Determine the (x, y) coordinate at the center of the cell enclosing the given text.  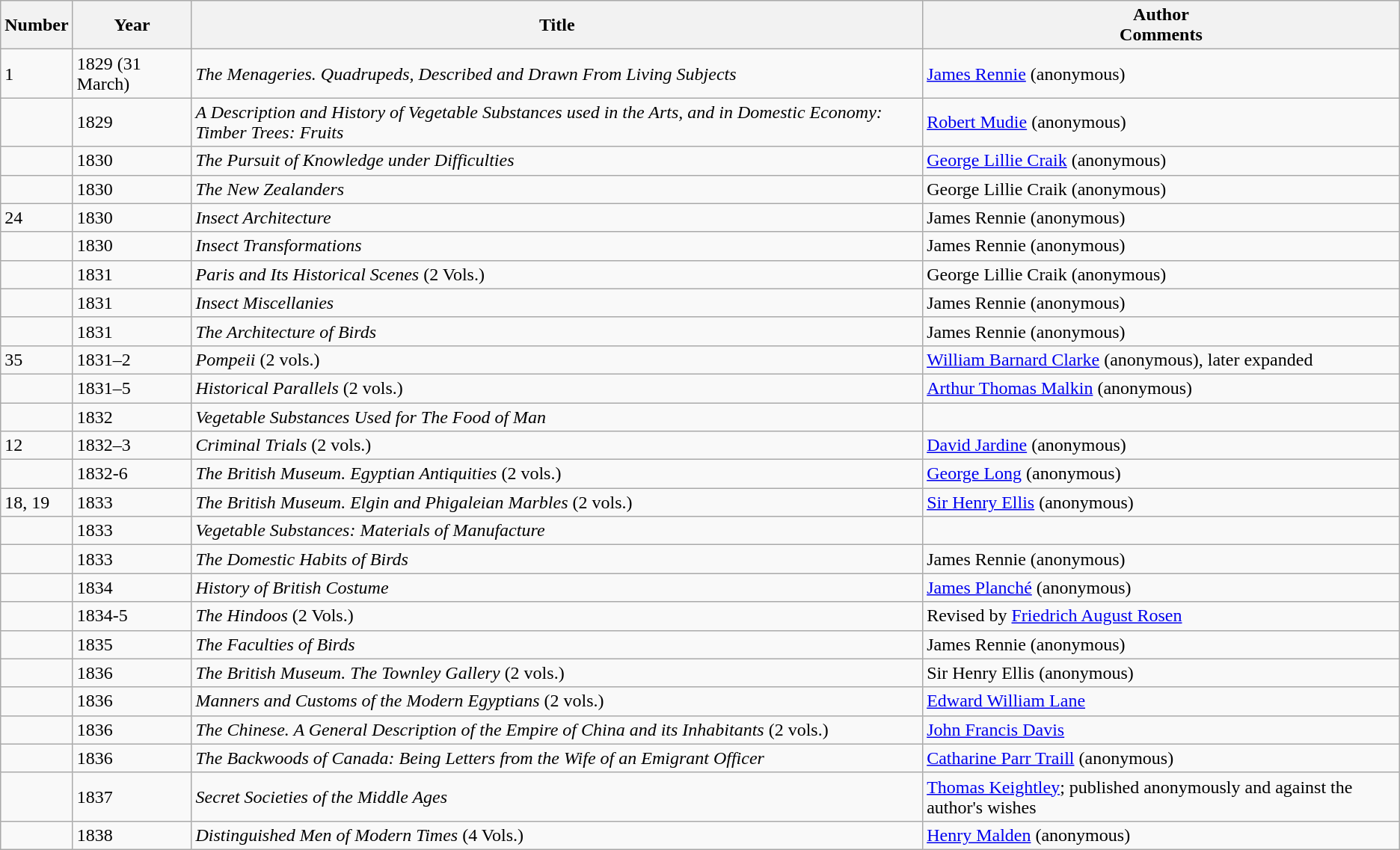
The Hindoos (2 Vols.) (557, 616)
William Barnard Clarke (anonymous), later expanded (1161, 360)
1838 (132, 835)
Distinguished Men of Modern Times (4 Vols.) (557, 835)
Paris and Its Historical Scenes (2 Vols.) (557, 274)
A Description and History of Vegetable Substances used in the Arts, and in Domestic Economy: Timber Trees: Fruits (557, 123)
The Faculties of Birds (557, 644)
1834-5 (132, 616)
18, 19 (37, 502)
12 (37, 446)
1829 (132, 123)
1829 (31 March) (132, 73)
1832 (132, 416)
Criminal Trials (2 vols.) (557, 446)
The New Zealanders (557, 189)
Insect Architecture (557, 218)
Henry Malden (anonymous) (1161, 835)
The Backwoods of Canada: Being Letters from the Wife of an Emigrant Officer (557, 758)
Thomas Keightley; published anonymously and against the author's wishes (1161, 797)
Catharine Parr Traill (anonymous) (1161, 758)
24 (37, 218)
Arthur Thomas Malkin (anonymous) (1161, 388)
1837 (132, 797)
35 (37, 360)
1832-6 (132, 474)
Number (37, 25)
Manners and Customs of the Modern Egyptians (2 vols.) (557, 701)
John Francis Davis (1161, 730)
The Pursuit of Knowledge under Difficulties (557, 161)
Secret Societies of the Middle Ages (557, 797)
The British Museum. The Townley Gallery (2 vols.) (557, 673)
Insect Miscellanies (557, 303)
The Menageries. Quadrupeds, Described and Drawn From Living Subjects (557, 73)
James Planché (anonymous) (1161, 588)
AuthorComments (1161, 25)
The British Museum. Elgin and Phigaleian Marbles (2 vols.) (557, 502)
Year (132, 25)
Title (557, 25)
1831–5 (132, 388)
David Jardine (anonymous) (1161, 446)
1831–2 (132, 360)
1835 (132, 644)
Historical Parallels (2 vols.) (557, 388)
The Domestic Habits of Birds (557, 559)
The Chinese. A General Description of the Empire of China and its Inhabitants (2 vols.) (557, 730)
Edward William Lane (1161, 701)
Revised by Friedrich August Rosen (1161, 616)
1834 (132, 588)
1 (37, 73)
Robert Mudie (anonymous) (1161, 123)
The Architecture of Birds (557, 331)
Vegetable Substances: Materials of Manufacture (557, 531)
History of British Costume (557, 588)
Insect Transformations (557, 246)
1832–3 (132, 446)
Pompeii (2 vols.) (557, 360)
Vegetable Substances Used for The Food of Man (557, 416)
The British Museum. Egyptian Antiquities (2 vols.) (557, 474)
George Long (anonymous) (1161, 474)
